Return [X, Y] of the center of cell containing provided text 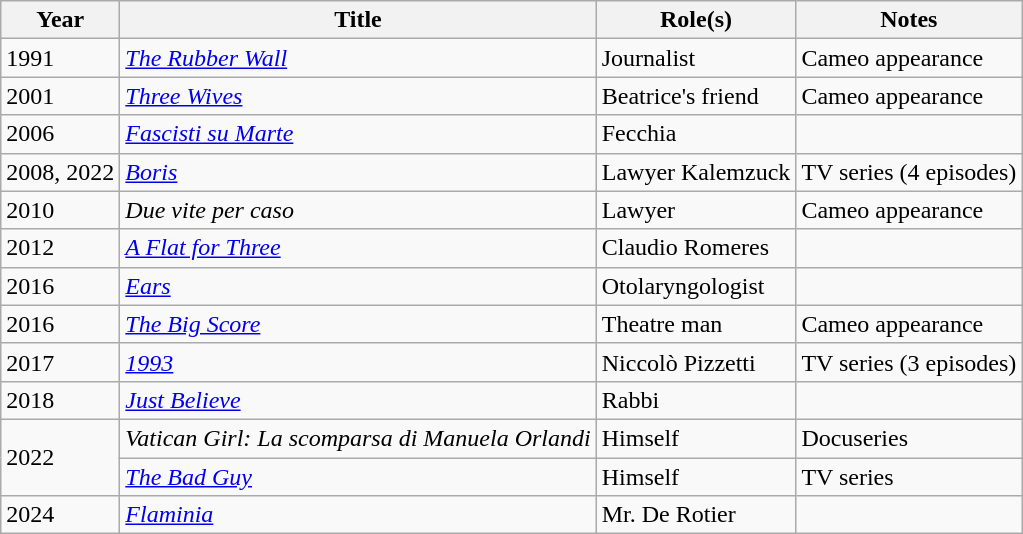
Docuseries [909, 438]
2012 [60, 248]
A Flat for Three [358, 248]
Otolaryngologist [696, 286]
2018 [60, 400]
The Rubber Wall [358, 58]
TV series (4 episodes) [909, 172]
Title [358, 20]
Role(s) [696, 20]
Three Wives [358, 96]
Mr. De Rotier [696, 515]
2024 [60, 515]
Fascisti su Marte [358, 134]
Beatrice's friend [696, 96]
Boris [358, 172]
Rabbi [696, 400]
Year [60, 20]
Notes [909, 20]
2001 [60, 96]
Fecchia [696, 134]
Just Believe [358, 400]
1993 [358, 362]
Journalist [696, 58]
TV series (3 episodes) [909, 362]
Flaminia [358, 515]
TV series [909, 477]
Lawyer Kalemzuck [696, 172]
2008, 2022 [60, 172]
Vatican Girl: La scomparsa di Manuela Orlandi [358, 438]
The Big Score [358, 324]
Due vite per caso [358, 210]
Niccolò Pizzetti [696, 362]
2022 [60, 457]
Claudio Romeres [696, 248]
2006 [60, 134]
2017 [60, 362]
2010 [60, 210]
The Bad Guy [358, 477]
Lawyer [696, 210]
Theatre man [696, 324]
Ears [358, 286]
1991 [60, 58]
